Provide the [x, y] coordinate of the cell's center where the given text is located.  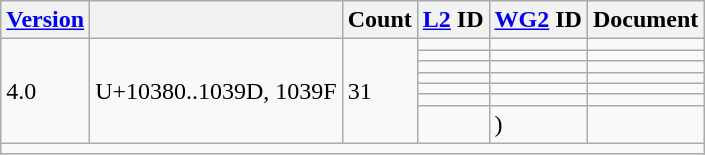
L2 ID [453, 20]
WG2 ID [538, 20]
Version [46, 20]
) [538, 124]
Count [380, 20]
U+10380..1039D, 1039F [216, 91]
31 [380, 91]
4.0 [46, 91]
Document [645, 20]
